Return (x, y) of the center of cell containing provided text 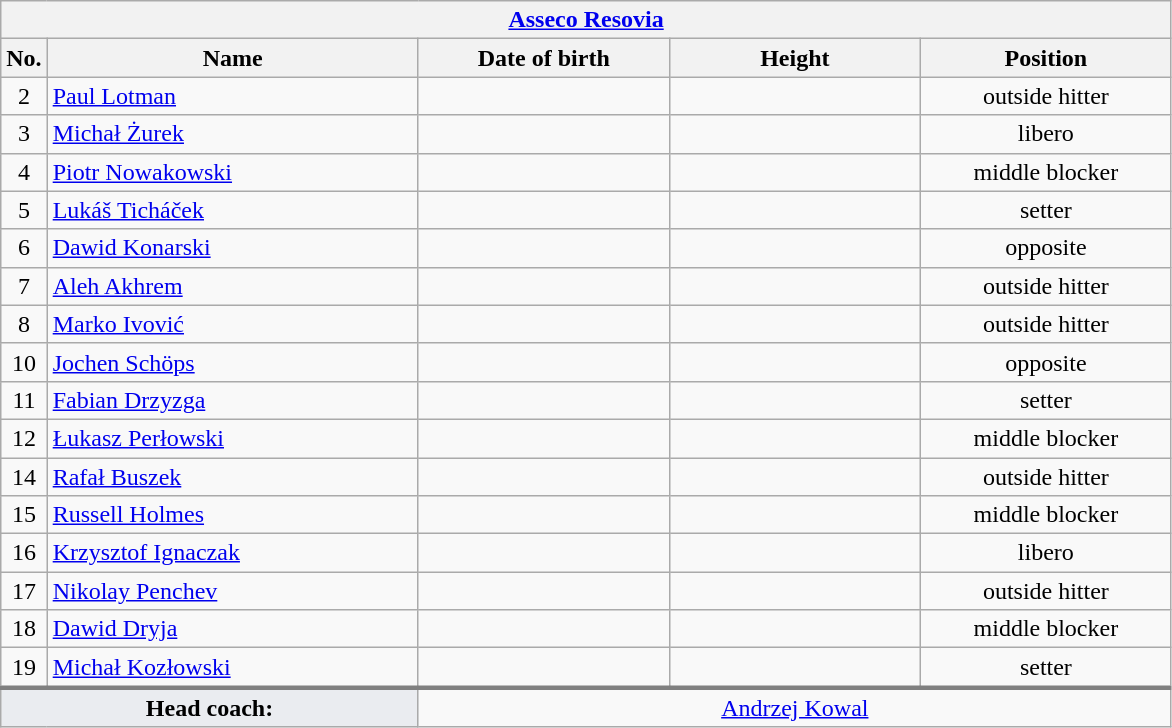
10 (24, 362)
2 (24, 96)
Lukáš Ticháček (232, 210)
Piotr Nowakowski (232, 172)
Height (794, 58)
Krzysztof Ignaczak (232, 553)
14 (24, 477)
Name (232, 58)
7 (24, 286)
Dawid Konarski (232, 248)
4 (24, 172)
Łukasz Perłowski (232, 438)
Date of birth (544, 58)
Michał Żurek (232, 134)
No. (24, 58)
17 (24, 591)
6 (24, 248)
Marko Ivović (232, 324)
Andrzej Kowal (794, 707)
12 (24, 438)
Michał Kozłowski (232, 668)
Asseco Resovia (586, 20)
15 (24, 515)
Russell Holmes (232, 515)
Paul Lotman (232, 96)
18 (24, 629)
5 (24, 210)
8 (24, 324)
Nikolay Penchev (232, 591)
19 (24, 668)
Head coach: (210, 707)
Aleh Akhrem (232, 286)
Rafał Buszek (232, 477)
11 (24, 400)
3 (24, 134)
Jochen Schöps (232, 362)
16 (24, 553)
Position (1046, 58)
Fabian Drzyzga (232, 400)
Dawid Dryja (232, 629)
